Output the [X, Y] coordinate of the center of the cell containing the given text.  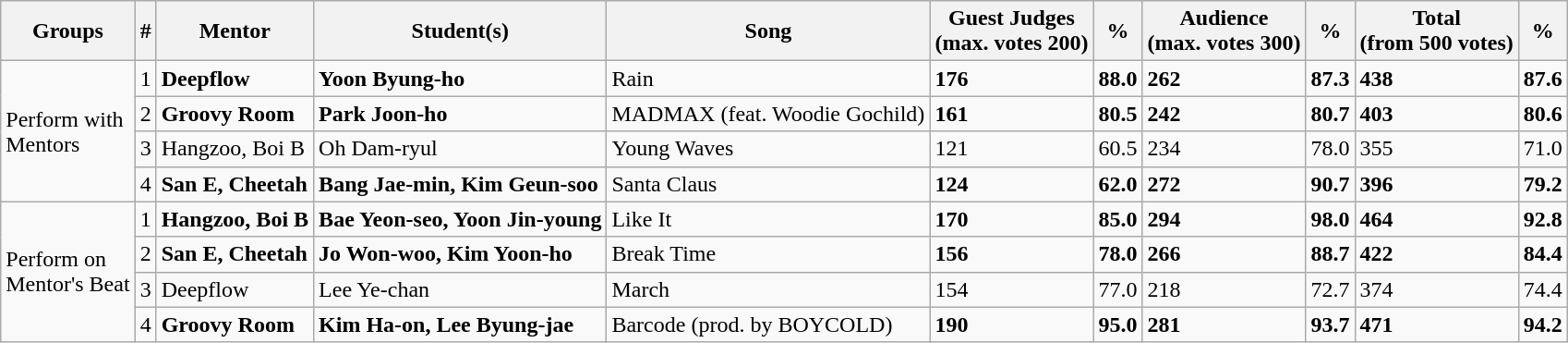
374 [1437, 289]
422 [1437, 254]
Song [768, 31]
218 [1224, 289]
355 [1437, 149]
Break Time [768, 254]
176 [1012, 79]
464 [1437, 219]
Young Waves [768, 149]
93.7 [1330, 325]
403 [1437, 114]
Student(s) [460, 31]
Kim Ha-on, Lee Byung-jae [460, 325]
94.2 [1542, 325]
62.0 [1117, 184]
71.0 [1542, 149]
272 [1224, 184]
Bae Yeon-seo, Yoon Jin-young [460, 219]
190 [1012, 325]
March [768, 289]
72.7 [1330, 289]
60.5 [1117, 149]
74.4 [1542, 289]
Groups [68, 31]
98.0 [1330, 219]
Barcode (prod. by BOYCOLD) [768, 325]
85.0 [1117, 219]
80.6 [1542, 114]
Perform onMentor's Beat [68, 272]
80.5 [1117, 114]
Rain [768, 79]
438 [1437, 79]
Bang Jae-min, Kim Geun-soo [460, 184]
161 [1012, 114]
Audience(max. votes 300) [1224, 31]
121 [1012, 149]
MADMAX (feat. Woodie Gochild) [768, 114]
Perform withMentors [68, 131]
Total(from 500 votes) [1437, 31]
92.8 [1542, 219]
124 [1012, 184]
294 [1224, 219]
471 [1437, 325]
262 [1224, 79]
# [146, 31]
Guest Judges(max. votes 200) [1012, 31]
Lee Ye-chan [460, 289]
Like It [768, 219]
396 [1437, 184]
Santa Claus [768, 184]
77.0 [1117, 289]
88.7 [1330, 254]
Oh Dam-ryul [460, 149]
242 [1224, 114]
154 [1012, 289]
95.0 [1117, 325]
Mentor [235, 31]
Jo Won-woo, Kim Yoon-ho [460, 254]
87.6 [1542, 79]
88.0 [1117, 79]
Yoon Byung-ho [460, 79]
90.7 [1330, 184]
84.4 [1542, 254]
170 [1012, 219]
80.7 [1330, 114]
Park Joon-ho [460, 114]
234 [1224, 149]
156 [1012, 254]
266 [1224, 254]
281 [1224, 325]
79.2 [1542, 184]
87.3 [1330, 79]
